For the text-containing cell, return its midpoint in (X, Y) coordinate format. 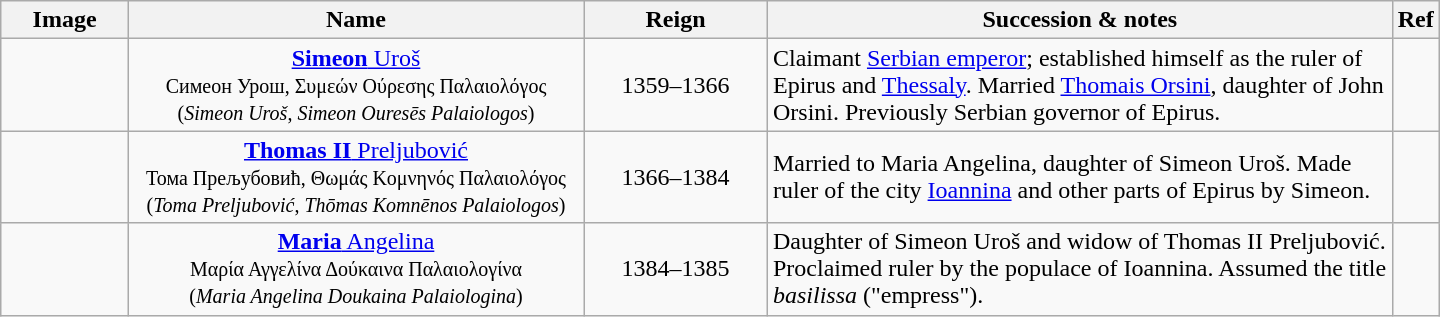
Name (356, 20)
Married to Maria Angelina, daughter of Simeon Uroš. Made ruler of the city Ioannina and other parts of Epirus by Simeon. (1080, 177)
Maria AngelinaΜαρία Αγγελίνα Δούκαινα Παλαιολογίνα(Maria Angelina Doukaina Palaiologina) (356, 269)
Succession & notes (1080, 20)
Ref (1416, 20)
1384–1385 (676, 269)
1359–1366 (676, 85)
1366–1384 (676, 177)
Image (65, 20)
Daughter of Simeon Uroš and widow of Thomas II Preljubović. Proclaimed ruler by the populace of Ioannina. Assumed the title basilissa ("empress"). (1080, 269)
Thomas II PreljubovićТома Прељубовић, Θωμάς Κομνηνός Παλαιολόγος(Toma Preljubović, Thōmas Komnēnos Palaiologos) (356, 177)
Simeon UrošСимеон Урош, Συμεών Ούρεσης Παλαιολόγος(Simeon Uroš, Simeon Ouresēs Palaiologos) (356, 85)
Reign (676, 20)
